Determine the [X, Y] coordinate at the center of the cell enclosing the given text.  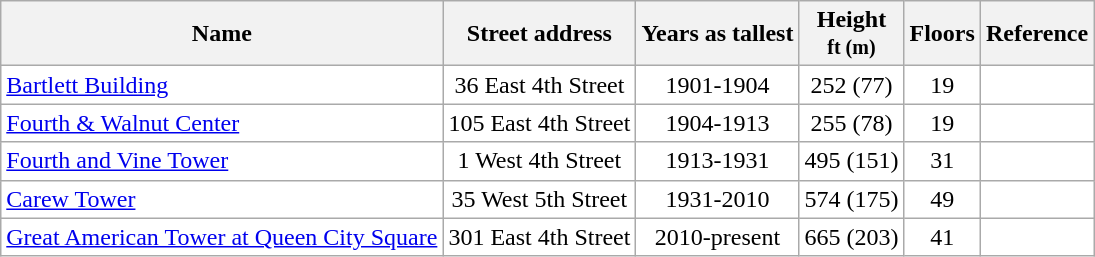
255 (78) [852, 123]
Fourth & Walnut Center [222, 123]
1913-1931 [718, 161]
1 West 4th Street [540, 161]
Carew Tower [222, 199]
Great American Tower at Queen City Square [222, 237]
495 (151) [852, 161]
Heightft (m) [852, 34]
Name [222, 34]
105 East 4th Street [540, 123]
36 East 4th Street [540, 85]
41 [942, 237]
Floors [942, 34]
665 (203) [852, 237]
1901-1904 [718, 85]
Years as tallest [718, 34]
301 East 4th Street [540, 237]
Reference [1036, 34]
Bartlett Building [222, 85]
1931-2010 [718, 199]
Fourth and Vine Tower [222, 161]
Street address [540, 34]
35 West 5th Street [540, 199]
2010-present [718, 237]
31 [942, 161]
1904-1913 [718, 123]
49 [942, 199]
574 (175) [852, 199]
252 (77) [852, 85]
